Output the [X, Y] coordinate of the center of the cell containing the given text.  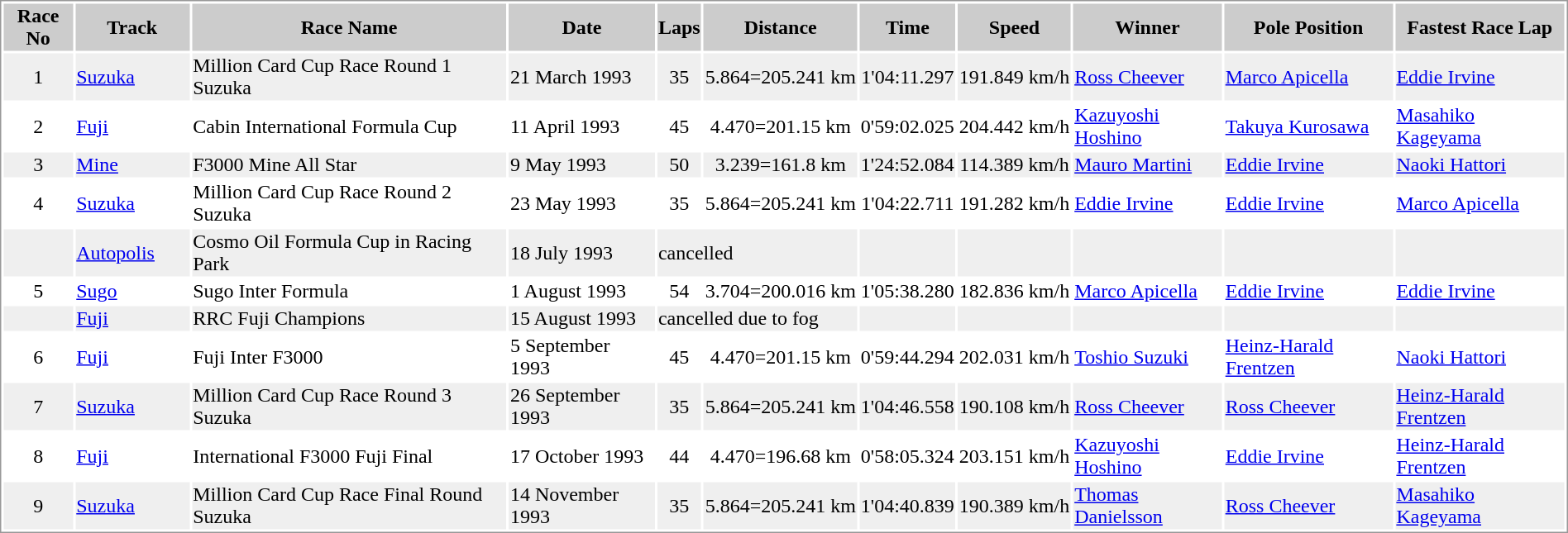
14 November 1993 [581, 506]
Takuya Kurosawa [1308, 126]
6 [38, 357]
1 [38, 76]
cancelled [757, 253]
191.849 km/h [1014, 76]
203.151 km/h [1014, 456]
Time [907, 26]
3 [38, 164]
Race No [38, 26]
Fuji Inter F3000 [349, 357]
23 May 1993 [581, 203]
3.239=161.8 km [781, 164]
Date [581, 26]
Distance [781, 26]
9 [38, 506]
11 April 1993 [581, 126]
Laps [679, 26]
15 August 1993 [581, 318]
0'58:05.324 [907, 456]
Toshio Suzuki [1148, 357]
0'59:02.025 [907, 126]
Pole Position [1308, 26]
4 [38, 203]
5 [38, 292]
9 May 1993 [581, 164]
50 [679, 164]
Winner [1148, 26]
1'04:46.558 [907, 407]
191.282 km/h [1014, 203]
Cabin International Formula Cup [349, 126]
202.031 km/h [1014, 357]
Sugo [132, 292]
Fastest Race Lap [1480, 26]
1 August 1993 [581, 292]
1'04:11.297 [907, 76]
18 July 1993 [581, 253]
Autopolis [132, 253]
Mine [132, 164]
44 [679, 456]
RRC Fuji Champions [349, 318]
Million Card Cup Race Final Round Suzuka [349, 506]
Million Card Cup Race Round 3 Suzuka [349, 407]
International F3000 Fuji Final [349, 456]
17 October 1993 [581, 456]
Speed [1014, 26]
1'24:52.084 [907, 164]
5 September 1993 [581, 357]
Thomas Danielsson [1148, 506]
3.704=200.016 km [781, 292]
204.442 km/h [1014, 126]
1'04:40.839 [907, 506]
F3000 Mine All Star [349, 164]
1'05:38.280 [907, 292]
cancelled due to fog [757, 318]
Race Name [349, 26]
114.389 km/h [1014, 164]
182.836 km/h [1014, 292]
190.108 km/h [1014, 407]
1'04:22.711 [907, 203]
7 [38, 407]
Mauro Martini [1148, 164]
4.470=196.68 km [781, 456]
190.389 km/h [1014, 506]
0'59:44.294 [907, 357]
8 [38, 456]
Sugo Inter Formula [349, 292]
Cosmo Oil Formula Cup in Racing Park [349, 253]
54 [679, 292]
2 [38, 126]
Million Card Cup Race Round 1 Suzuka [349, 76]
Million Card Cup Race Round 2 Suzuka [349, 203]
26 September 1993 [581, 407]
Track [132, 26]
21 March 1993 [581, 76]
